Return [X, Y] of the center of cell containing provided text 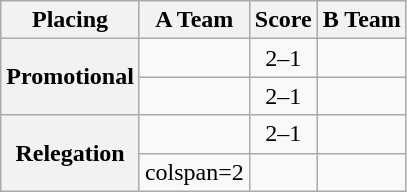
A Team [194, 20]
colspan=2 [194, 172]
Relegation [70, 153]
Score [283, 20]
Promotional [70, 77]
B Team [362, 20]
Placing [70, 20]
